Find where the given text appears and provide that cell's center as (X, Y) coordinate. 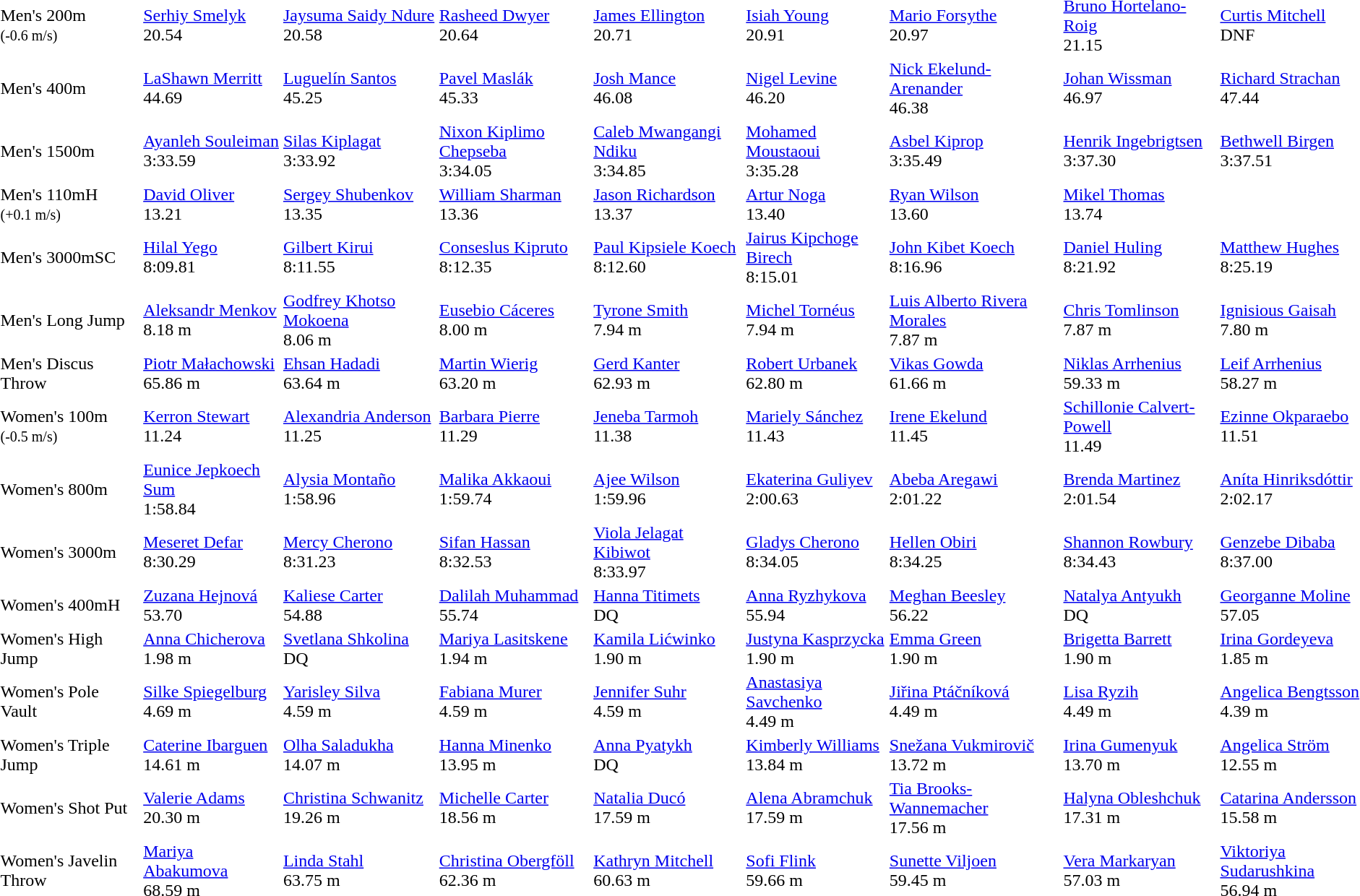
John Kibet Koech 8:16.96 (974, 257)
Ehsan Hadadi 63.64 m (358, 373)
Luis Alberto Rivera Morales 7.87 m (974, 320)
Mohamed Moustaoui 3:35.28 (815, 151)
Henrik Ingebrigtsen 3:37.30 (1140, 151)
Nixon Kiplimo Chepseba 3:34.05 (514, 151)
Johan Wissman 46.97 (1140, 88)
Gladys Cherono 8:34.05 (815, 552)
Irina Gumenyuk 13.70 m (1140, 754)
Anastasiya Savchenko 4.49 m (815, 702)
Anna Chicherova 1.98 m (211, 649)
LaShawn Merritt 44.69 (211, 88)
Josh Mance 46.08 (668, 88)
Lisa Ryzih 4.49 m (1140, 702)
Hellen Obiri 8:34.25 (974, 552)
Pavel Maslák 45.33 (514, 88)
Dalilah Muhammad 55.74 (514, 606)
Caleb Mwangangi Ndiku 3:34.85 (668, 151)
Jason Richardson 13.37 (668, 204)
Justyna Kasprzycka 1.90 m (815, 649)
Michel Tornéus 7.94 m (815, 320)
Tia Brooks-Wannemacher 17.56 m (974, 808)
Jeneba Tarmoh 11.38 (668, 426)
Ekaterina Guliyev 2:00.63 (815, 489)
Daniel Huling 8:21.92 (1140, 257)
Mercy Cherono 8:31.23 (358, 552)
Mariely Sánchez 11.43 (815, 426)
Nick Ekelund-Arenander 46.38 (974, 88)
Ayanleh Souleiman 3:33.59 (211, 151)
Barbara Pierre 11.29 (514, 426)
Natalya Antyukh DQ (1140, 606)
Tyrone Smith 7.94 m (668, 320)
William Sharman 13.36 (514, 204)
Caterine Ibarguen 14.61 m (211, 754)
Luguelín Santos 45.25 (358, 88)
Valerie Adams 20.30 m (211, 808)
Godfrey Khotso Mokoena 8.06 m (358, 320)
Alena Abramchuk 17.59 m (815, 808)
Vikas Gowda 61.66 m (974, 373)
Silas Kiplagat 3:33.92 (358, 151)
Viola Jelagat Kibiwot 8:33.97 (668, 552)
Sergey Shubenkov 13.35 (358, 204)
Schillonie Calvert-Powell 11.49 (1140, 426)
Emma Green 1.90 m (974, 649)
Anna Pyatykh DQ (668, 754)
Meseret Defar 8:30.29 (211, 552)
Fabiana Murer 4.59 m (514, 702)
Sifan Hassan 8:32.53 (514, 552)
Eusebio Cáceres 8.00 m (514, 320)
Christina Schwanitz 19.26 m (358, 808)
Eunice Jepkoech Sum 1:58.84 (211, 489)
Artur Noga 13.40 (815, 204)
Ryan Wilson 13.60 (974, 204)
Yarisley Silva 4.59 m (358, 702)
Kerron Stewart 11.24 (211, 426)
Irene Ekelund 11.45 (974, 426)
Niklas Arrhenius 59.33 m (1140, 373)
Halyna Obleshchuk 17.31 m (1140, 808)
Gilbert Kirui 8:11.55 (358, 257)
Natalia Ducó 17.59 m (668, 808)
Alexandria Anderson 11.25 (358, 426)
Abeba Aregawi 2:01.22 (974, 489)
Michelle Carter 18.56 m (514, 808)
Olha Saladukha 14.07 m (358, 754)
Chris Tomlinson 7.87 m (1140, 320)
Alysia Montaño 1:58.96 (358, 489)
Kaliese Carter 54.88 (358, 606)
David Oliver 13.21 (211, 204)
Silke Spiegelburg 4.69 m (211, 702)
Conseslus Kipruto 8:12.35 (514, 257)
Brenda Martinez 2:01.54 (1140, 489)
Robert Urbanek 62.80 m (815, 373)
Hanna Titimets DQ (668, 606)
Ajee Wilson 1:59.96 (668, 489)
Aleksandr Menkov 8.18 m (211, 320)
Hilal Yego 8:09.81 (211, 257)
Asbel Kiprop 3:35.49 (974, 151)
Jiřina Ptáčníková 4.49 m (974, 702)
Shannon Rowbury 8:34.43 (1140, 552)
Martin Wierig 63.20 m (514, 373)
Malika Akkaoui 1:59.74 (514, 489)
Jairus Kipchoge Birech 8:15.01 (815, 257)
Anna Ryzhykova 55.94 (815, 606)
Gerd Kanter 62.93 m (668, 373)
Paul Kipsiele Koech 8:12.60 (668, 257)
Brigetta Barrett 1.90 m (1140, 649)
Svetlana Shkolina DQ (358, 649)
Mikel Thomas 13.74 (1140, 204)
Meghan Beesley 56.22 (974, 606)
Kamila Lićwinko 1.90 m (668, 649)
Kimberly Williams 13.84 m (815, 754)
Nigel Levine 46.20 (815, 88)
Mariya Lasitskene 1.94 m (514, 649)
Piotr Małachowski 65.86 m (211, 373)
Snežana Vukmirovič 13.72 m (974, 754)
Zuzana Hejnová 53.70 (211, 606)
Hanna Minenko 13.95 m (514, 754)
Jennifer Suhr 4.59 m (668, 702)
